Scan for the cell matching the given text and deliver its (X, Y) coordinate at center. 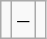
– (24, 20)
